Identify which cell holds the provided text, then report its [x, y] central coordinate. 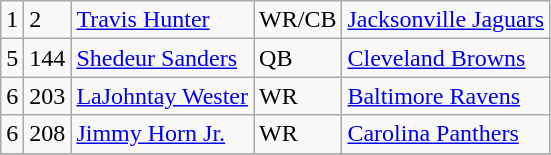
2 [48, 20]
Baltimore Ravens [446, 96]
QB [298, 58]
Shedeur Sanders [162, 58]
Cleveland Browns [446, 58]
Travis Hunter [162, 20]
208 [48, 134]
144 [48, 58]
Jacksonville Jaguars [446, 20]
Carolina Panthers [446, 134]
WR/CB [298, 20]
1 [12, 20]
LaJohntay Wester [162, 96]
Jimmy Horn Jr. [162, 134]
5 [12, 58]
203 [48, 96]
